For the text-containing cell, return its midpoint in [x, y] coordinate format. 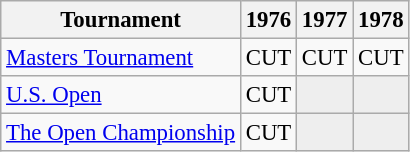
Masters Tournament [121, 58]
Tournament [121, 20]
U.S. Open [121, 95]
1976 [268, 20]
The Open Championship [121, 133]
1977 [325, 20]
1978 [381, 20]
